Search for the cell housing the specified text and yield its (x, y) center coordinate. 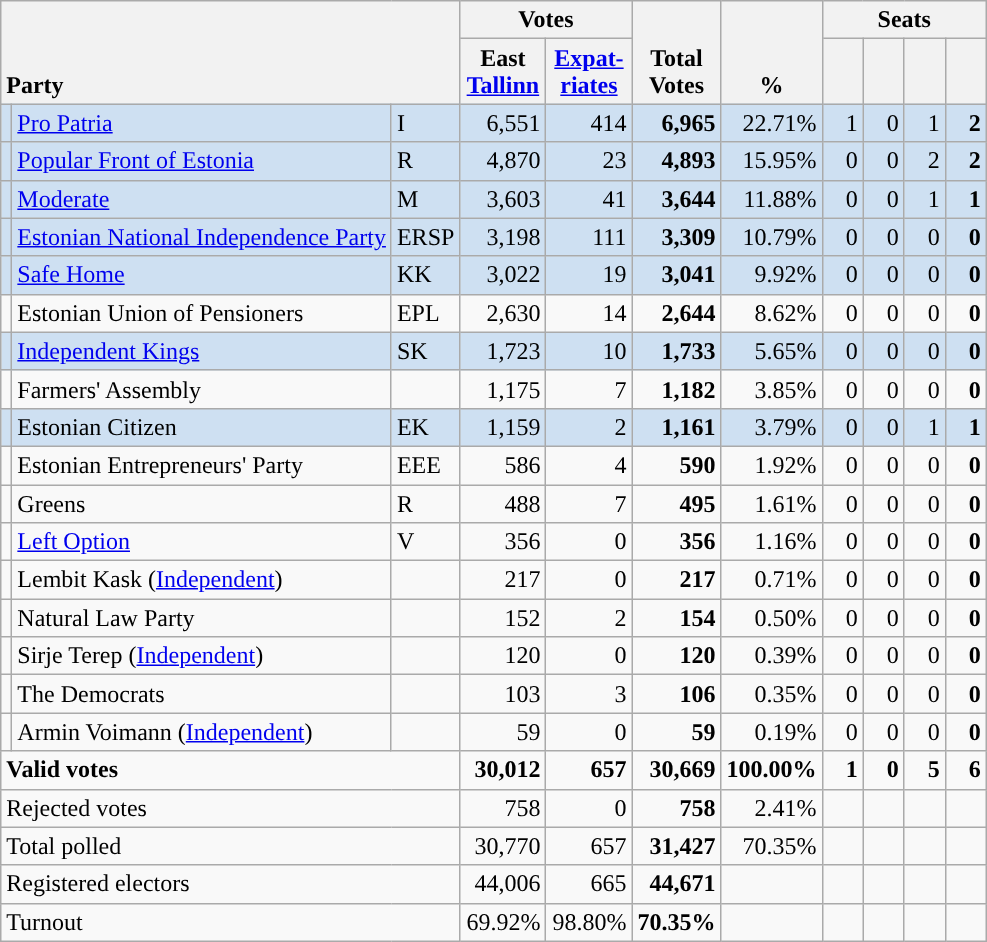
1,175 (503, 389)
98.80% (589, 922)
Estonian Entrepreneurs' Party (202, 465)
Turnout (230, 922)
22.71% (772, 123)
6,965 (676, 123)
EK (425, 427)
Estonian Union of Pensioners (202, 313)
30,012 (503, 770)
3,198 (503, 237)
0.71% (772, 580)
3,022 (503, 275)
Valid votes (230, 770)
% (772, 52)
31,427 (676, 846)
665 (589, 884)
EEE (425, 465)
2,630 (503, 313)
Expat- riates (589, 72)
3,644 (676, 199)
Moderate (202, 199)
0.39% (772, 656)
Independent Kings (202, 351)
Registered electors (230, 884)
Popular Front of Estonia (202, 161)
Seats (904, 20)
Pro Patria (202, 123)
Total Votes (676, 52)
EPL (425, 313)
Estonian National Independence Party (202, 237)
0.50% (772, 618)
2,644 (676, 313)
44,006 (503, 884)
10.79% (772, 237)
15.95% (772, 161)
Safe Home (202, 275)
495 (676, 503)
14 (589, 313)
590 (676, 465)
The Democrats (202, 694)
1,159 (503, 427)
9.92% (772, 275)
Natural Law Party (202, 618)
3.85% (772, 389)
1,182 (676, 389)
Rejected votes (230, 808)
6,551 (503, 123)
100.00% (772, 770)
Total polled (230, 846)
69.92% (503, 922)
23 (589, 161)
Greens (202, 503)
44,671 (676, 884)
106 (676, 694)
152 (503, 618)
East Tallinn (503, 72)
488 (503, 503)
SK (425, 351)
Sirje Terep (Independent) (202, 656)
19 (589, 275)
V (425, 542)
414 (589, 123)
ERSP (425, 237)
1,161 (676, 427)
0.19% (772, 732)
111 (589, 237)
10 (589, 351)
Lembit Kask (Independent) (202, 580)
4,870 (503, 161)
41 (589, 199)
154 (676, 618)
Left Option (202, 542)
1.61% (772, 503)
4,893 (676, 161)
3.79% (772, 427)
M (425, 199)
5 (924, 770)
30,669 (676, 770)
8.62% (772, 313)
4 (589, 465)
3,041 (676, 275)
KK (425, 275)
6 (966, 770)
30,770 (503, 846)
Farmers' Assembly (202, 389)
586 (503, 465)
I (425, 123)
1,723 (503, 351)
3,603 (503, 199)
5.65% (772, 351)
1.16% (772, 542)
Estonian Citizen (202, 427)
Armin Voimann (Independent) (202, 732)
2.41% (772, 808)
3,309 (676, 237)
0.35% (772, 694)
103 (503, 694)
3 (589, 694)
11.88% (772, 199)
1,733 (676, 351)
Votes (546, 20)
Party (230, 52)
1.92% (772, 465)
